Provide the (X, Y) coordinate of the cell's center where the given text is located.  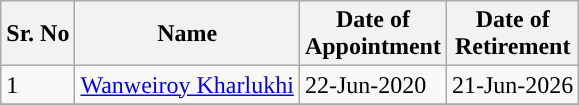
1 (38, 85)
Wanweiroy Kharlukhi (187, 85)
Date ofRetirement (512, 34)
21-Jun-2026 (512, 85)
Date ofAppointment (372, 34)
Name (187, 34)
22-Jun-2020 (372, 85)
Sr. No (38, 34)
